Output the (X, Y) coordinate of the center of the cell containing the given text.  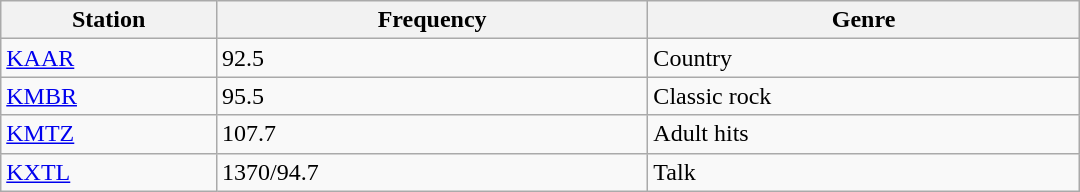
KXTL (109, 172)
Adult hits (864, 134)
1370/94.7 (432, 172)
Classic rock (864, 96)
92.5 (432, 58)
KMBR (109, 96)
Frequency (432, 20)
Genre (864, 20)
95.5 (432, 96)
KAAR (109, 58)
Talk (864, 172)
Station (109, 20)
KMTZ (109, 134)
Country (864, 58)
107.7 (432, 134)
